Find where the given text appears and provide that cell's center as [X, Y] coordinate. 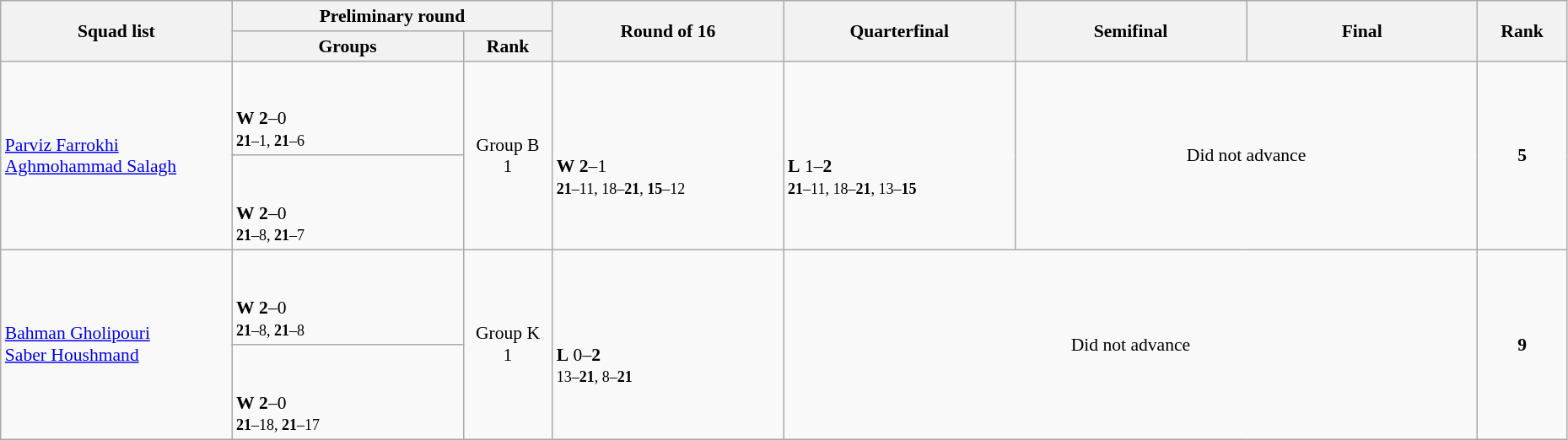
Semifinal [1130, 30]
W 2–021–1, 21–6 [348, 108]
Final [1362, 30]
Squad list [116, 30]
W 2–021–18, 21–17 [348, 392]
W 2–021–8, 21–7 [348, 203]
5 [1522, 155]
W 2–121–11, 18–21, 15–12 [668, 155]
Group K1 [508, 345]
Group B1 [508, 155]
W 2–021–8, 21–8 [348, 298]
Groups [348, 46]
Quarterfinal [899, 30]
9 [1522, 345]
Parviz FarrokhiAghmohammad Salagh [116, 155]
Preliminary round [392, 16]
L 1–221–11, 18–21, 13–15 [899, 155]
Bahman GholipouriSaber Houshmand [116, 345]
Round of 16 [668, 30]
L 0–213–21, 8–21 [668, 345]
